Scan for the cell matching the given text and deliver its (X, Y) coordinate at center. 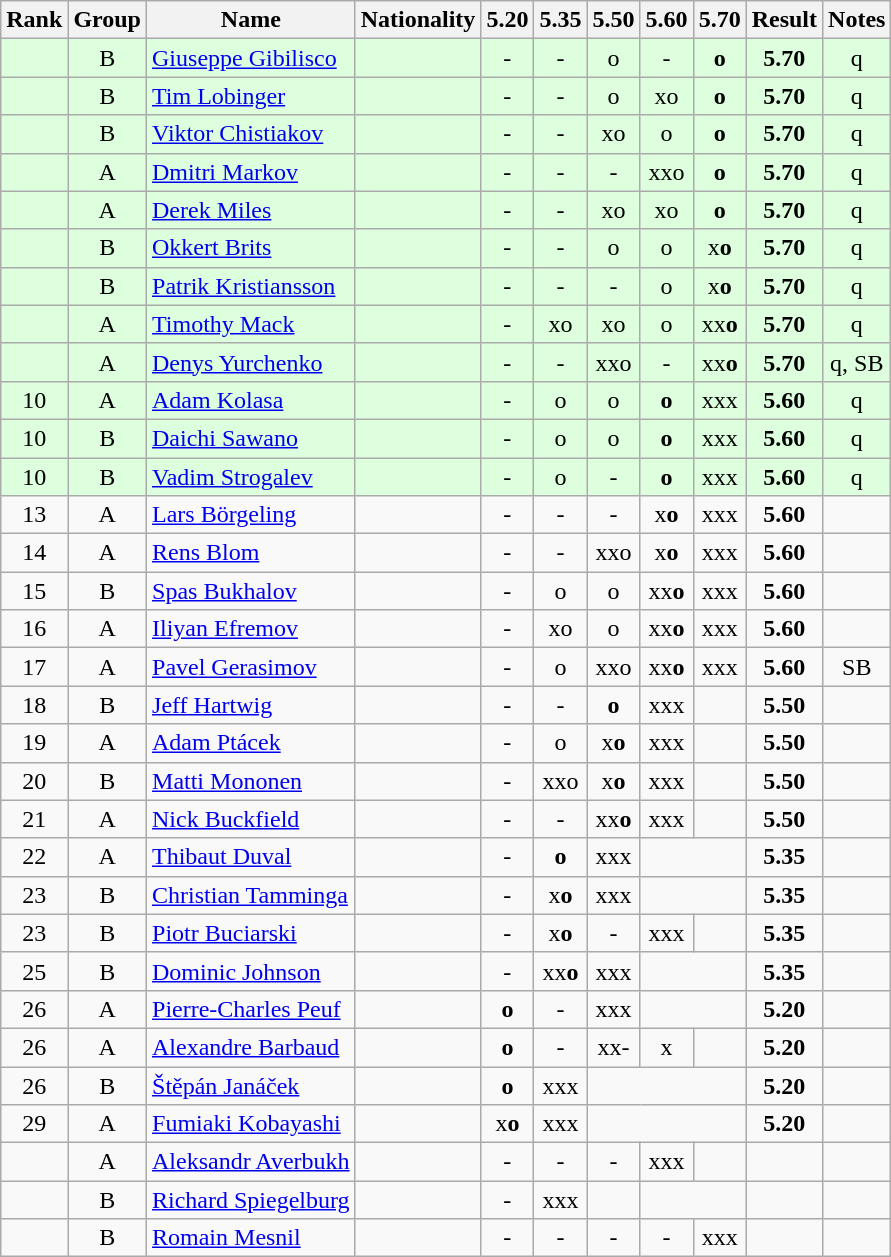
Notes (857, 20)
15 (34, 591)
29 (34, 1124)
Group (108, 20)
x (666, 1047)
xx- (614, 1047)
20 (34, 781)
Adam Ptácek (252, 743)
Pavel Gerasimov (252, 667)
SB (857, 667)
Pierre-Charles Peuf (252, 1009)
Romain Mesnil (252, 1238)
Denys Yurchenko (252, 362)
19 (34, 743)
Tim Lobinger (252, 96)
Okkert Brits (252, 248)
17 (34, 667)
Nick Buckfield (252, 819)
Iliyan Efremov (252, 629)
Thibaut Duval (252, 857)
Rank (34, 20)
Adam Kolasa (252, 400)
Alexandre Barbaud (252, 1047)
Daichi Sawano (252, 438)
Result (784, 20)
Dominic Johnson (252, 971)
13 (34, 515)
25 (34, 971)
Richard Spiegelburg (252, 1200)
18 (34, 705)
Derek Miles (252, 210)
Matti Mononen (252, 781)
Name (252, 20)
14 (34, 553)
16 (34, 629)
Patrik Kristiansson (252, 286)
Timothy Mack (252, 324)
Giuseppe Gibilisco (252, 58)
Aleksandr Averbukh (252, 1162)
Jeff Hartwig (252, 705)
Viktor Chistiakov (252, 134)
Štěpán Janáček (252, 1085)
Nationality (418, 20)
Lars Börgeling (252, 515)
21 (34, 819)
q, SB (857, 362)
Fumiaki Kobayashi (252, 1124)
22 (34, 857)
Piotr Buciarski (252, 933)
Vadim Strogalev (252, 477)
Christian Tamminga (252, 895)
Rens Blom (252, 553)
Spas Bukhalov (252, 591)
Dmitri Markov (252, 172)
